Identify which cell holds the provided text, then report its [X, Y] central coordinate. 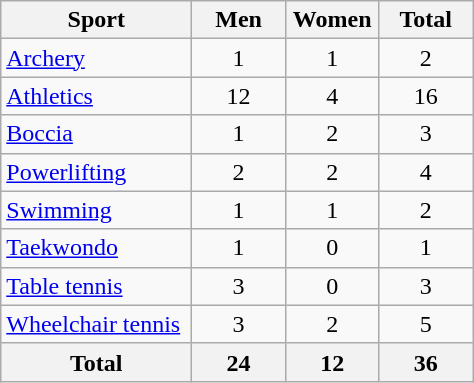
Men [239, 20]
Taekwondo [96, 248]
Wheelchair tennis [96, 324]
Archery [96, 58]
Sport [96, 20]
Swimming [96, 210]
5 [426, 324]
Powerlifting [96, 172]
Boccia [96, 134]
Women [332, 20]
Athletics [96, 96]
Table tennis [96, 286]
36 [426, 362]
24 [239, 362]
16 [426, 96]
